Find where the given text appears and provide that cell's center as (x, y) coordinate. 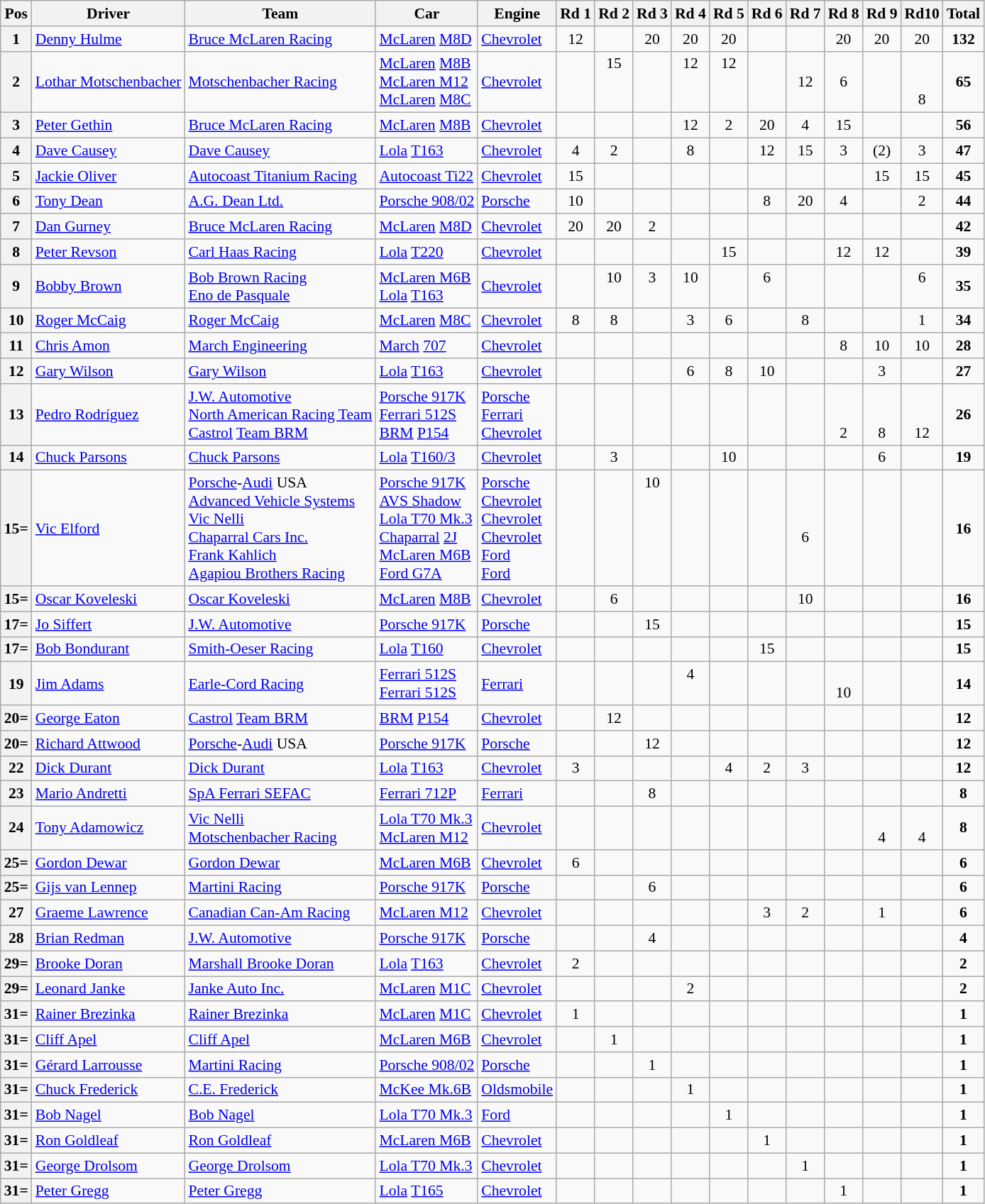
PorscheChevroletChevroletChevroletFordFord (517, 528)
McLaren M8C (427, 321)
Rd 6 (767, 13)
22 (16, 768)
Bob Bondurant (109, 649)
26 (964, 414)
44 (964, 201)
Vic Elford (109, 528)
34 (964, 321)
Pedro Rodríguez (109, 414)
Jackie Oliver (109, 176)
Vic Nelli Motschenbacher Racing (280, 829)
24 (16, 829)
J.W. Automotive North American Racing Team Castrol Team BRM (280, 414)
56 (964, 126)
Bob Brown Racing Eno de Pasquale (280, 287)
PorscheFerrariChevrolet (517, 414)
McLaren M8BMcLaren M12McLaren M8C (427, 82)
(2) (882, 151)
Jo Siffert (109, 624)
Lola T220 (427, 252)
Rd10 (923, 13)
Earle-Cord Racing (280, 684)
9 (16, 287)
Rd 5 (729, 13)
Bobby Brown (109, 287)
Ferrari 712P (427, 794)
Lola T165 (427, 1191)
Team (280, 13)
Marshall Brooke Doran (280, 963)
Engine (517, 13)
132 (964, 39)
Rd 8 (844, 13)
Lola T70 Mk.3McLaren M12 (427, 829)
Porsche-Audi USA Advanced Vehicle Systems Vic Nelli Chaparral Cars Inc. Frank Kahlich Agapiou Brothers Racing (280, 528)
Gijs van Lennep (109, 888)
Porsche 917KAVS ShadowLola T70 Mk.3Chaparral 2JMcLaren M6BFord G7A (427, 528)
Leonard Janke (109, 989)
George Eaton (109, 718)
Rd 7 (805, 13)
Chuck Frederick (109, 1090)
SpA Ferrari SEFAC (280, 794)
Tony Dean (109, 201)
Rd 2 (614, 13)
Porsche 917KFerrari 512SBRM P154 (427, 414)
Peter Gethin (109, 126)
Jim Adams (109, 684)
Lola T160/3 (427, 458)
Autocoast Ti22 (427, 176)
5 (16, 176)
Gérard Larrousse (109, 1065)
Pos (16, 13)
Janke Auto Inc. (280, 989)
Castrol Team BRM (280, 718)
Mario Andretti (109, 794)
March 707 (427, 346)
Lola T160 (427, 649)
March Engineering (280, 346)
Chris Amon (109, 346)
65 (964, 82)
Rd 3 (652, 13)
Autocoast Titanium Racing (280, 176)
Ford (517, 1115)
Dan Gurney (109, 227)
Carl Haas Racing (280, 252)
McLaren M12 (427, 913)
A.G. Dean Ltd. (280, 201)
Brian Redman (109, 939)
Ferrari 512SFerrari 512S (427, 684)
Car (427, 13)
Denny Hulme (109, 39)
13 (16, 414)
Oldsmobile (517, 1090)
7 (16, 227)
42 (964, 227)
45 (964, 176)
BRM P154 (427, 718)
Rd 4 (690, 13)
Tony Adamowicz (109, 829)
Rd 1 (576, 13)
Motschenbacher Racing (280, 82)
Graeme Lawrence (109, 913)
Brooke Doran (109, 963)
Peter Revson (109, 252)
Canadian Can-Am Racing (280, 913)
McKee Mk.6B (427, 1090)
Richard Attwood (109, 744)
Driver (109, 13)
35 (964, 287)
Smith-Oeser Racing (280, 649)
47 (964, 151)
Rd 9 (882, 13)
McLaren M6BLola T163 (427, 287)
Lothar Motschenbacher (109, 82)
23 (16, 794)
11 (16, 346)
Porsche-Audi USA (280, 744)
39 (964, 252)
Total (964, 13)
C.E. Frederick (280, 1090)
